Output the [x, y] coordinate of the center of the cell containing the given text.  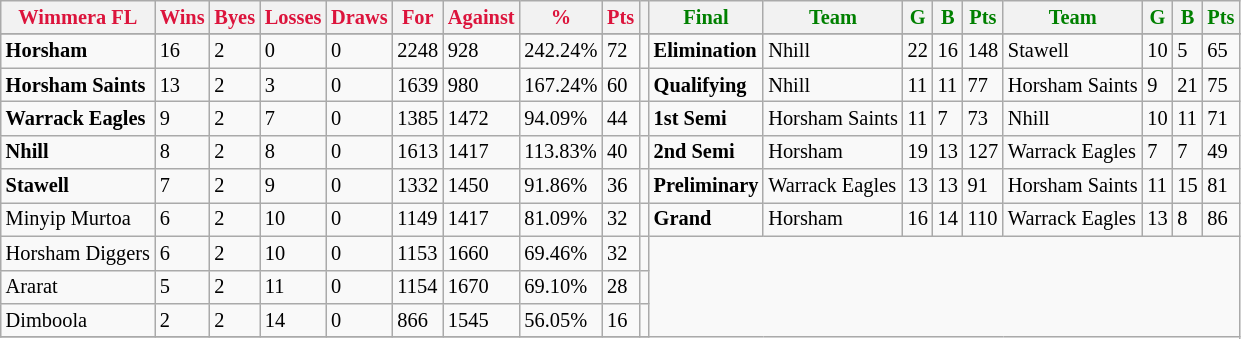
2248 [418, 51]
86 [1220, 219]
Grand [706, 219]
1472 [482, 118]
Wimmera FL [78, 17]
15 [1187, 186]
Byes [234, 17]
56.05% [560, 320]
127 [983, 152]
866 [418, 320]
60 [620, 85]
Minyip Murtoa [78, 219]
72 [620, 51]
49 [1220, 152]
81 [1220, 186]
148 [983, 51]
1670 [482, 287]
91 [983, 186]
Horsham Diggers [78, 253]
Preliminary [706, 186]
Draws [359, 17]
110 [983, 219]
% [560, 17]
69.46% [560, 253]
Dimboola [78, 320]
1153 [418, 253]
Elimination [706, 51]
91.86% [560, 186]
Against [482, 17]
21 [1187, 85]
113.83% [560, 152]
44 [620, 118]
1639 [418, 85]
75 [1220, 85]
For [418, 17]
242.24% [560, 51]
94.09% [560, 118]
1660 [482, 253]
980 [482, 85]
28 [620, 287]
Losses [293, 17]
3 [293, 85]
22 [918, 51]
1149 [418, 219]
1385 [418, 118]
Final [706, 17]
928 [482, 51]
167.24% [560, 85]
71 [1220, 118]
1545 [482, 320]
77 [983, 85]
Wins [182, 17]
19 [918, 152]
69.10% [560, 287]
73 [983, 118]
1332 [418, 186]
81.09% [560, 219]
1154 [418, 287]
Qualifying [706, 85]
1450 [482, 186]
36 [620, 186]
40 [620, 152]
65 [1220, 51]
1613 [418, 152]
Ararat [78, 287]
1st Semi [706, 118]
2nd Semi [706, 152]
